For the text-containing cell, return its midpoint in (x, y) coordinate format. 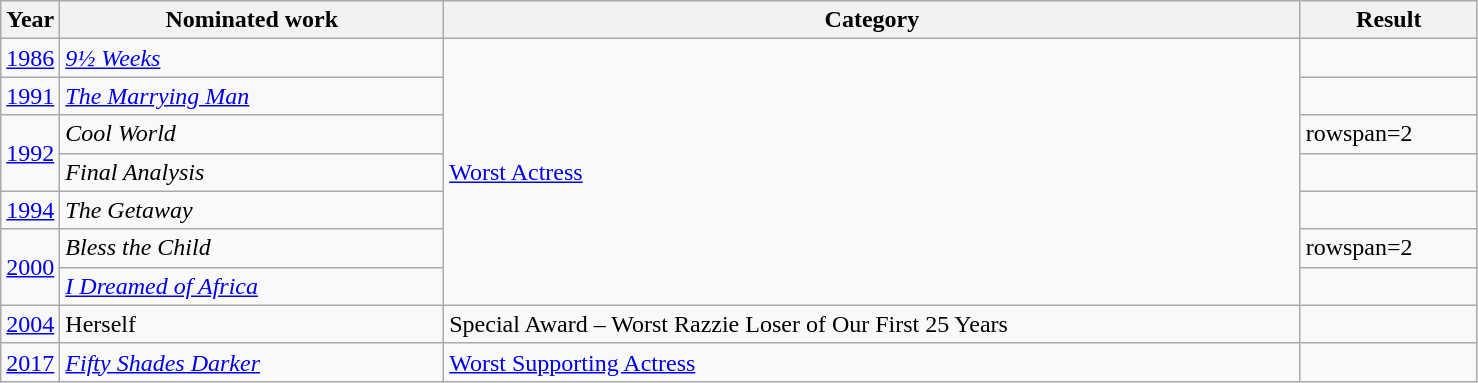
Final Analysis (252, 172)
Worst Actress (872, 172)
Category (872, 20)
1992 (30, 153)
Year (30, 20)
Special Award – Worst Razzie Loser of Our First 25 Years (872, 324)
Cool World (252, 134)
Fifty Shades Darker (252, 362)
I Dreamed of Africa (252, 286)
1994 (30, 210)
Bless the Child (252, 248)
2000 (30, 267)
9½ Weeks (252, 58)
The Getaway (252, 210)
1991 (30, 96)
2017 (30, 362)
1986 (30, 58)
Result (1388, 20)
The Marrying Man (252, 96)
Worst Supporting Actress (872, 362)
Herself (252, 324)
Nominated work (252, 20)
2004 (30, 324)
